Output the (x, y) coordinate of the center of the cell containing the given text.  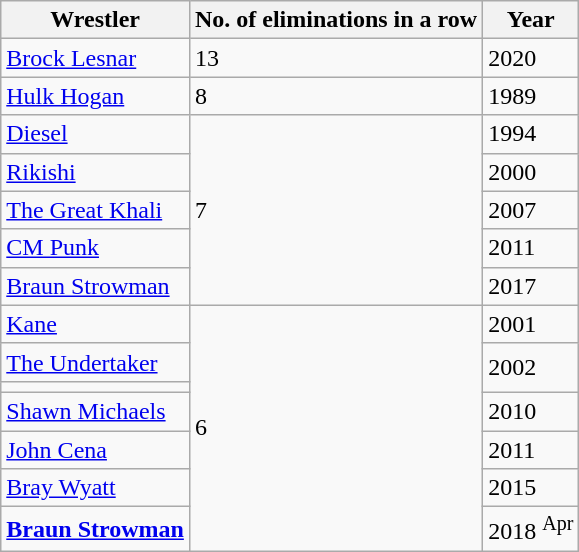
Shawn Michaels (96, 411)
Brock Lesnar (96, 58)
1989 (531, 96)
8 (336, 96)
2015 (531, 488)
Diesel (96, 134)
7 (336, 210)
No. of eliminations in a row (336, 20)
2017 (531, 286)
13 (336, 58)
The Great Khali (96, 210)
Bray Wyatt (96, 488)
Wrestler (96, 20)
Year (531, 20)
2007 (531, 210)
2018 Apr (531, 530)
2000 (531, 172)
Kane (96, 324)
2001 (531, 324)
The Undertaker (96, 362)
6 (336, 428)
John Cena (96, 449)
Rikishi (96, 172)
1994 (531, 134)
CM Punk (96, 248)
Hulk Hogan (96, 96)
2002 (531, 368)
2020 (531, 58)
2010 (531, 411)
